Scan for the cell matching the given text and deliver its (X, Y) coordinate at center. 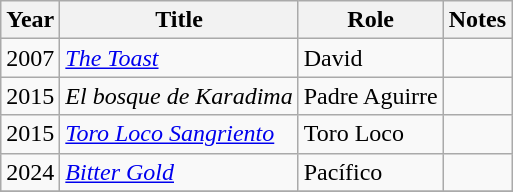
Pacífico (370, 172)
Notes (477, 20)
2007 (30, 58)
The Toast (179, 58)
Year (30, 20)
Padre Aguirre (370, 96)
David (370, 58)
El bosque de Karadima (179, 96)
Title (179, 20)
2024 (30, 172)
Bitter Gold (179, 172)
Toro Loco (370, 134)
Toro Loco Sangriento (179, 134)
Role (370, 20)
